Provide the (x, y) coordinate of the cell's center where the given text is located.  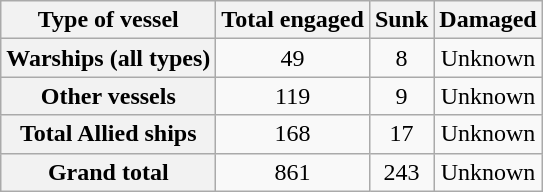
Grand total (108, 172)
168 (293, 134)
Damaged (488, 20)
Total Allied ships (108, 134)
861 (293, 172)
243 (401, 172)
49 (293, 58)
Sunk (401, 20)
17 (401, 134)
9 (401, 96)
Other vessels (108, 96)
8 (401, 58)
Total engaged (293, 20)
119 (293, 96)
Warships (all types) (108, 58)
Type of vessel (108, 20)
